Locate the cell with the specified text and output its [x, y] center coordinate. 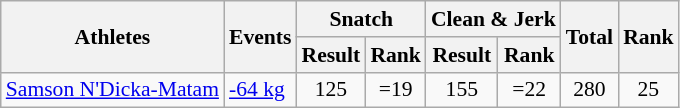
Events [260, 36]
Athletes [112, 36]
Total [590, 36]
=22 [530, 90]
Samson N'Dicka-Matam [112, 90]
280 [590, 90]
Clean & Jerk [494, 19]
125 [330, 90]
25 [648, 90]
155 [462, 90]
=19 [396, 90]
Snatch [360, 19]
-64 kg [260, 90]
